For the text-containing cell, return its midpoint in (X, Y) coordinate format. 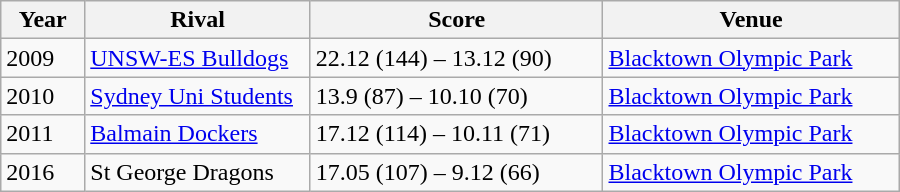
17.12 (114) – 10.11 (71) (456, 134)
Year (43, 20)
Sydney Uni Students (198, 96)
St George Dragons (198, 172)
Rival (198, 20)
22.12 (144) – 13.12 (90) (456, 58)
2010 (43, 96)
2009 (43, 58)
17.05 (107) – 9.12 (66) (456, 172)
Venue (751, 20)
Balmain Dockers (198, 134)
2016 (43, 172)
Score (456, 20)
UNSW-ES Bulldogs (198, 58)
2011 (43, 134)
13.9 (87) – 10.10 (70) (456, 96)
